Search for the cell housing the specified text and yield its (X, Y) center coordinate. 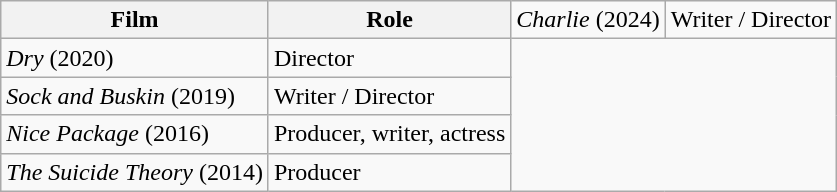
Producer (389, 172)
Nice Package (2016) (135, 134)
Sock and Buskin (2019) (135, 96)
Dry (2020) (135, 58)
Film (135, 20)
Producer, writer, actress (389, 134)
Charlie (2024) (588, 20)
Role (389, 20)
The Suicide Theory (2014) (135, 172)
Director (389, 58)
